Provide the (X, Y) coordinate of the cell's center where the given text is located.  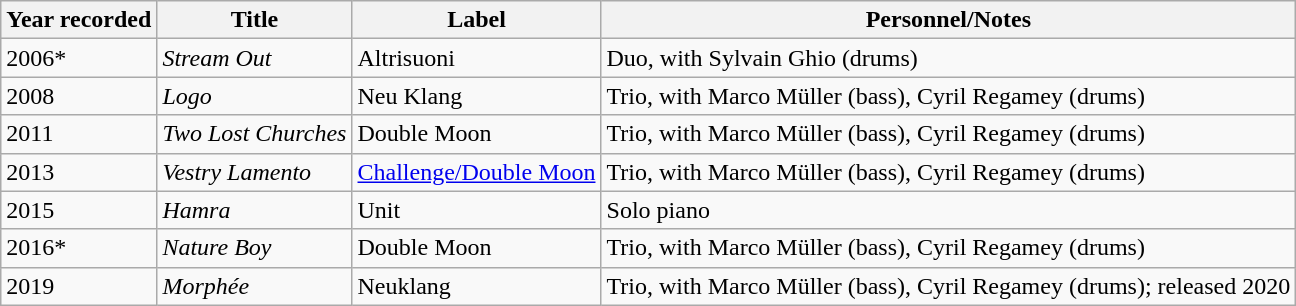
2013 (79, 172)
Trio, with Marco Müller (bass), Cyril Regamey (drums); released 2020 (948, 286)
2011 (79, 134)
2008 (79, 96)
Neuklang (476, 286)
Title (254, 20)
2015 (79, 210)
Year recorded (79, 20)
Morphée (254, 286)
Vestry Lamento (254, 172)
Personnel/Notes (948, 20)
Hamra (254, 210)
Neu Klang (476, 96)
Challenge/Double Moon (476, 172)
2016* (79, 248)
Unit (476, 210)
Nature Boy (254, 248)
Duo, with Sylvain Ghio (drums) (948, 58)
2019 (79, 286)
Altrisuoni (476, 58)
Logo (254, 96)
Label (476, 20)
Stream Out (254, 58)
Solo piano (948, 210)
2006* (79, 58)
Two Lost Churches (254, 134)
